Return (x, y) of the center of cell containing provided text 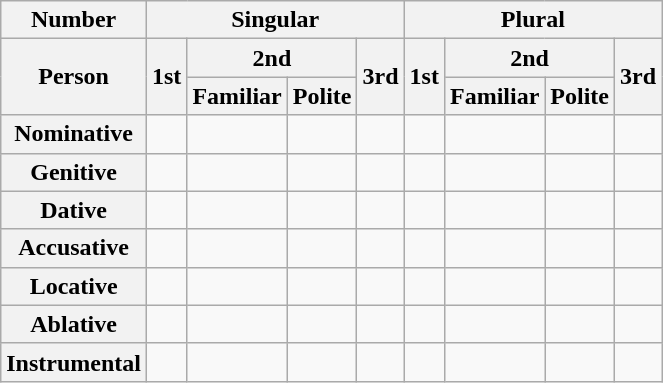
Person (74, 77)
Singular (275, 20)
Ablative (74, 324)
Number (74, 20)
Locative (74, 286)
Instrumental (74, 362)
Accusative (74, 248)
Plural (533, 20)
Genitive (74, 172)
Nominative (74, 134)
Dative (74, 210)
